Determine the [x, y] coordinate at the center of the cell enclosing the given text.  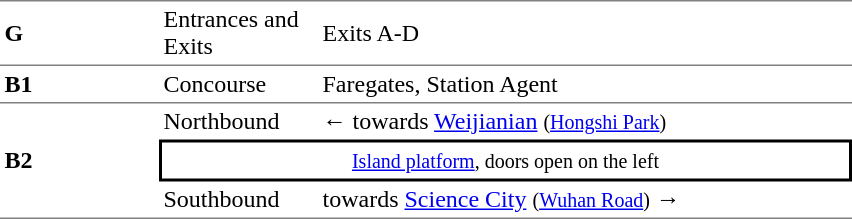
← towards Weijianian (Hongshi Park) [585, 122]
B1 [80, 85]
Entrances and Exits [238, 33]
Exits A-D [585, 33]
Concourse [238, 85]
Island platform, doors open on the left [506, 161]
Faregates, Station Agent [585, 85]
Northbound [238, 122]
G [80, 33]
